Return [X, Y] of the center of cell containing provided text 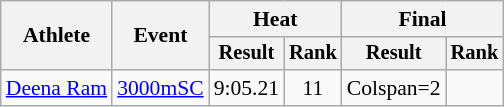
Athlete [56, 36]
Heat [276, 19]
9:05.21 [246, 88]
Deena Ram [56, 88]
Colspan=2 [394, 88]
Final [422, 19]
3000mSC [160, 88]
11 [313, 88]
Event [160, 36]
